Capture the cell that displays the provided text and extract its [X, Y] central coordinate. 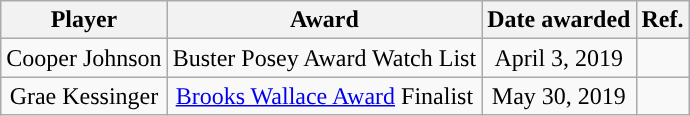
Grae Kessinger [84, 96]
April 3, 2019 [559, 58]
Date awarded [559, 20]
May 30, 2019 [559, 96]
Buster Posey Award Watch List [324, 58]
Cooper Johnson [84, 58]
Ref. [662, 20]
Player [84, 20]
Award [324, 20]
Brooks Wallace Award Finalist [324, 96]
